Output the (X, Y) coordinate of the center of the cell containing the given text.  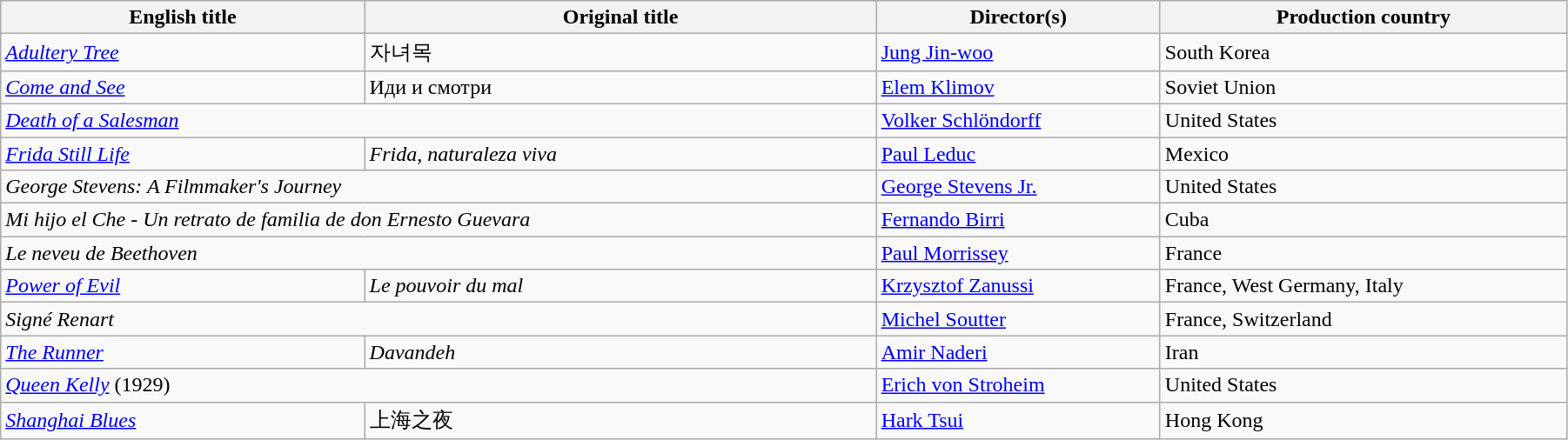
Signé Renart (439, 319)
Michel Soutter (1018, 319)
Cuba (1363, 220)
Fernando Birri (1018, 220)
Davandeh (620, 352)
Mi hijo el Che - Un retrato de familia de don Ernesto Guevara (439, 220)
Soviet Union (1363, 87)
Paul Morrissey (1018, 253)
Power of Evil (183, 286)
Queen Kelly (1929) (439, 385)
English title (183, 17)
France, Switzerland (1363, 319)
Иди и смотри (620, 87)
Amir Naderi (1018, 352)
France, West Germany, Italy (1363, 286)
Shanghai Blues (183, 421)
Le pouvoir du mal (620, 286)
자녀목 (620, 52)
Paul Leduc (1018, 154)
Hark Tsui (1018, 421)
Adultery Tree (183, 52)
Hong Kong (1363, 421)
上海之夜 (620, 421)
Mexico (1363, 154)
Original title (620, 17)
George Stevens Jr. (1018, 187)
Frida Still Life (183, 154)
Le neveu de Beethoven (439, 253)
Erich von Stroheim (1018, 385)
Death of a Salesman (439, 120)
France (1363, 253)
George Stevens: A Filmmaker's Journey (439, 187)
Production country (1363, 17)
Jung Jin-woo (1018, 52)
Elem Klimov (1018, 87)
The Runner (183, 352)
Director(s) (1018, 17)
Frida, naturaleza viva (620, 154)
South Korea (1363, 52)
Iran (1363, 352)
Volker Schlöndorff (1018, 120)
Come and See (183, 87)
Krzysztof Zanussi (1018, 286)
